From the cell containing the given text, extract its center point as [x, y] coordinate. 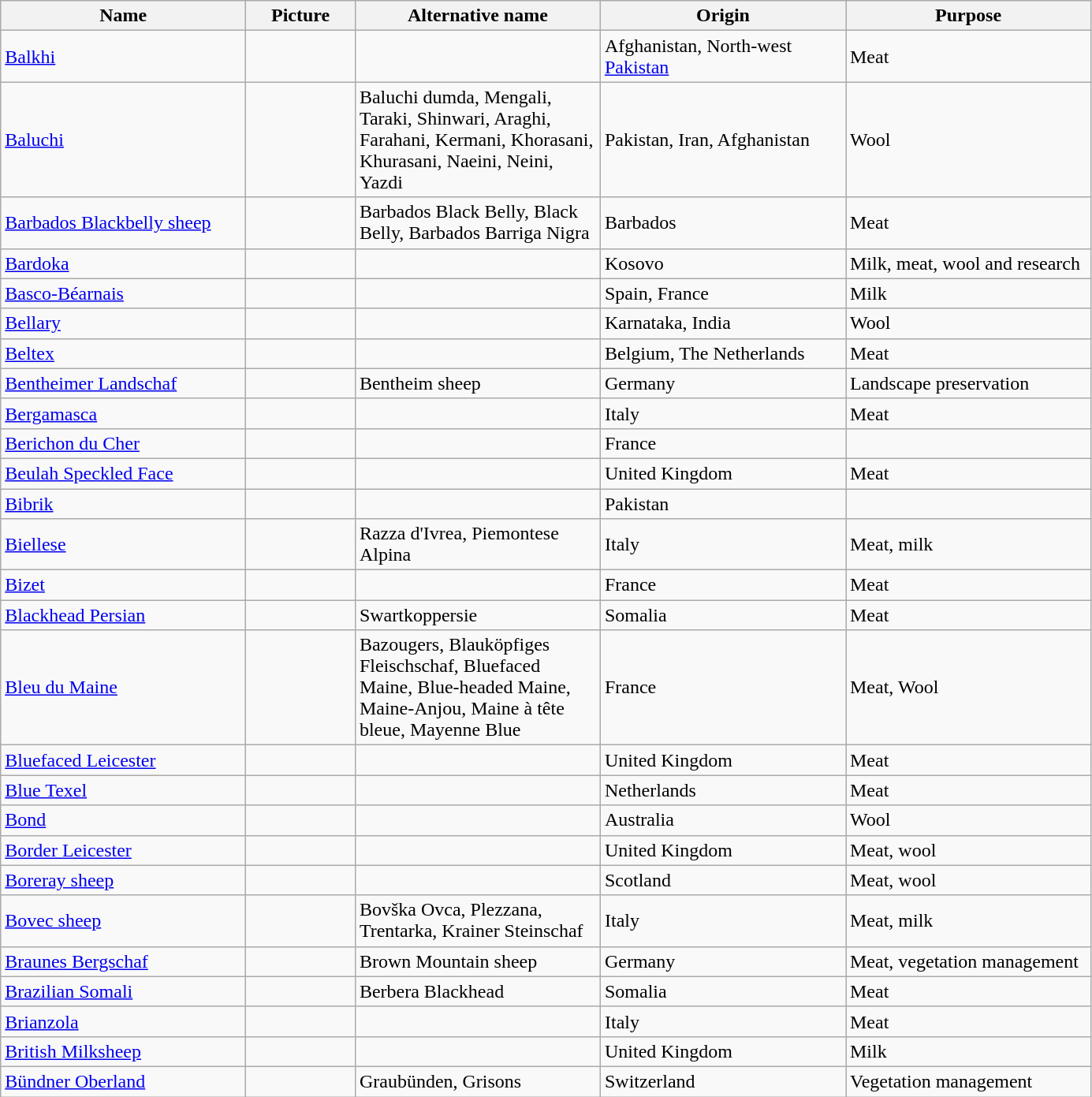
Landscape preservation [968, 383]
Barbados Black Belly, Black Belly, Barbados Barriga Nigra [478, 222]
Purpose [968, 16]
Scotland [722, 880]
Kosovo [722, 263]
Vegetation management [968, 1081]
Berichon du Cher [123, 443]
Meat, Wool [968, 688]
Bardoka [123, 263]
Meat, vegetation management [968, 961]
Afghanistan, North-west Pakistan [722, 57]
British Milksheep [123, 1051]
Swartkoppersie [478, 615]
Belgium, The Netherlands [722, 353]
Barbados [722, 222]
Bellary [123, 323]
Netherlands [722, 790]
Bond [123, 820]
Boreray sheep [123, 880]
Graubünden, Grisons [478, 1081]
Australia [722, 820]
Bovška Ovca, Plezzana, Trentarka, Krainer Steinschaf [478, 921]
Blackhead Persian [123, 615]
Milk, meat, wool and research [968, 263]
Baluchi [123, 140]
Brazilian Somali [123, 991]
Blue Texel [123, 790]
Alternative name [478, 16]
Biellese [123, 544]
Switzerland [722, 1081]
Berbera Blackhead [478, 991]
Brown Mountain sheep [478, 961]
Bovec sheep [123, 921]
Balkhi [123, 57]
Bentheim sheep [478, 383]
Beulah Speckled Face [123, 473]
Pakistan, Iran, Afghanistan [722, 140]
Basco-Béarnais [123, 293]
Pakistan [722, 504]
Spain, France [722, 293]
Bluefaced Leicester [123, 760]
Bündner Oberland [123, 1081]
Border Leicester [123, 850]
Beltex [123, 353]
Karnataka, India [722, 323]
Bazougers, Blauköpfiges Fleischschaf, Bluefaced Maine, Blue-headed Maine, Maine-Anjou, Maine à tête bleue, Mayenne Blue [478, 688]
Bergamasca [123, 413]
Origin [722, 16]
Baluchi dumda, Mengali, Taraki, Shinwari, Araghi, Farahani, Kermani, Khorasani, Khurasani, Naeini, Neini, Yazdi [478, 140]
Brianzola [123, 1021]
Bizet [123, 585]
Braunes Bergschaf [123, 961]
Razza d'Ivrea, Piemontese Alpina [478, 544]
Barbados Blackbelly sheep [123, 222]
Bentheimer Landschaf [123, 383]
Picture [301, 16]
Bibrik [123, 504]
Name [123, 16]
Bleu du Maine [123, 688]
